Identify which cell holds the provided text, then report its (x, y) central coordinate. 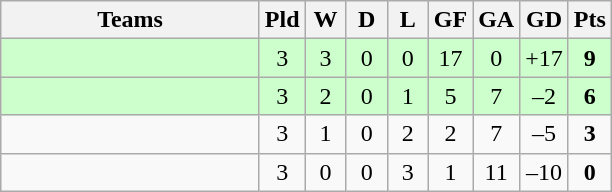
GF (450, 20)
GA (496, 20)
GD (544, 20)
L (408, 20)
W (326, 20)
9 (590, 58)
Pld (282, 20)
–5 (544, 134)
D (366, 20)
11 (496, 172)
6 (590, 96)
5 (450, 96)
Pts (590, 20)
+17 (544, 58)
–10 (544, 172)
Teams (130, 20)
–2 (544, 96)
17 (450, 58)
